Provide the [x, y] coordinate of the cell's center where the given text is located.  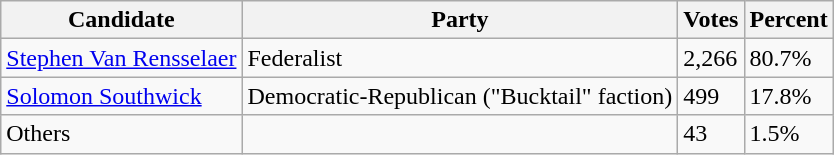
80.7% [788, 58]
Solomon Southwick [122, 96]
43 [711, 134]
499 [711, 96]
Democratic-Republican ("Bucktail" faction) [460, 96]
Candidate [122, 20]
Percent [788, 20]
Others [122, 134]
Stephen Van Rensselaer [122, 58]
Party [460, 20]
17.8% [788, 96]
Federalist [460, 58]
Votes [711, 20]
1.5% [788, 134]
2,266 [711, 58]
